Determine the (x, y) coordinate at the center of the cell enclosing the given text.  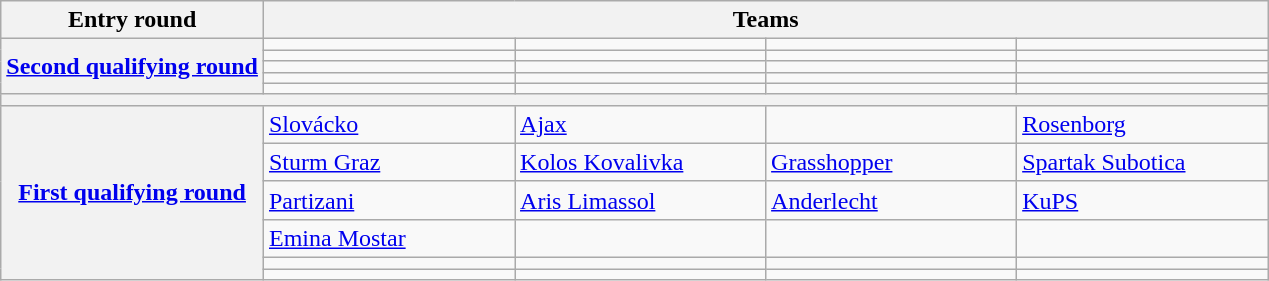
First qualifying round (132, 192)
KuPS (1142, 200)
Ajax (640, 124)
Aris Limassol (640, 200)
Slovácko (388, 124)
Rosenborg (1142, 124)
Second qualifying round (132, 66)
Spartak Subotica (1142, 162)
Grasshopper (892, 162)
Entry round (132, 20)
Kolos Kovalivka (640, 162)
Sturm Graz (388, 162)
Teams (765, 20)
Anderlecht (892, 200)
Partizani (388, 200)
Emina Mostar (388, 238)
